Extract the [X, Y] coordinate from the center of the cell holding the provided text.  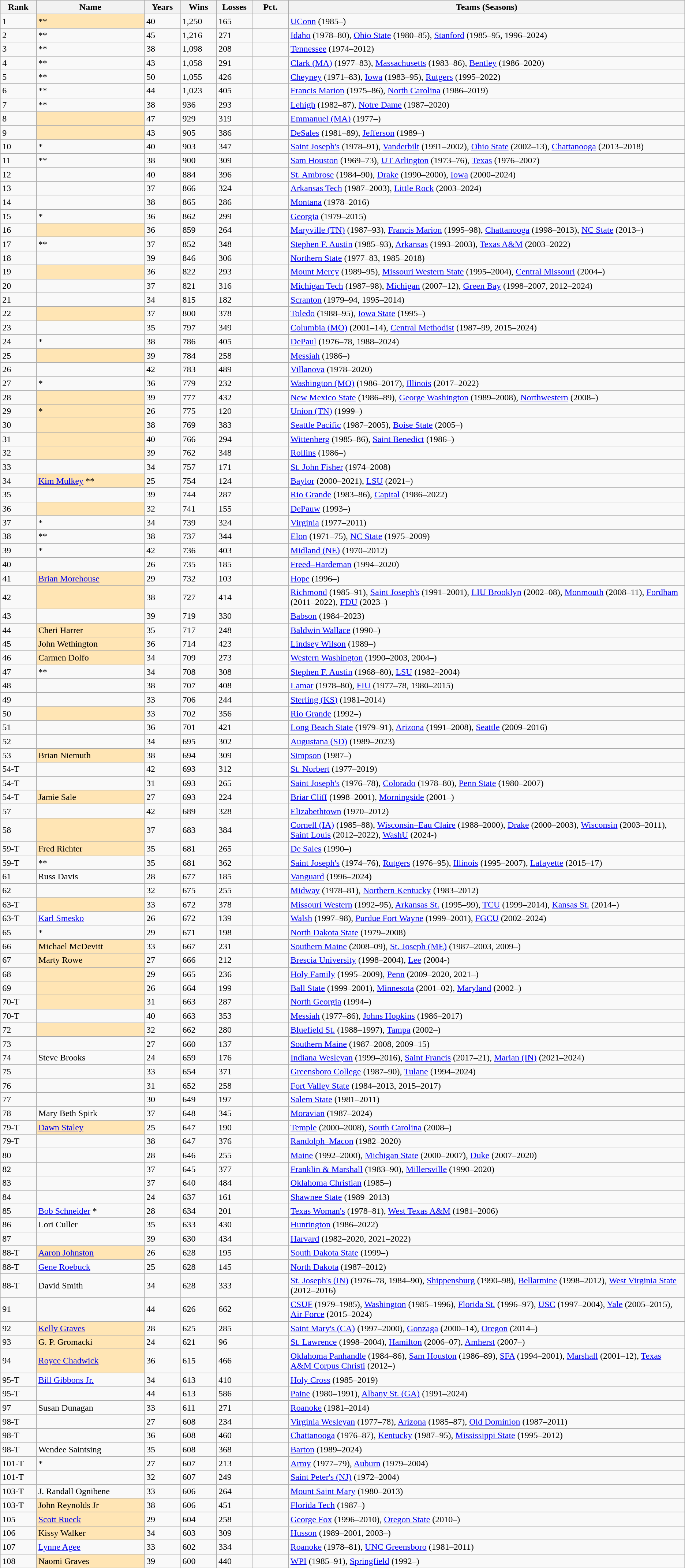
294 [234, 439]
Franklin & Marshall (1983–90), Millersville (1990–2020) [487, 1169]
654 [198, 1071]
Michael McDevitt [90, 946]
176 [234, 1058]
306 [234, 258]
376 [234, 1141]
Army (1977–79), Auburn (1979–2004) [487, 1463]
403 [234, 550]
Saint Joseph's (1976–78), Colorado (1978–80), Penn State (1980–2007) [487, 783]
Saint Joseph's (1974–76), Rutgers (1976–95), Illinois (1995–2007), Lafayette (2015–17) [487, 862]
Francis Marion (1975–86), North Carolina (1986–2019) [487, 91]
Baylor (2000–2021), LSU (2021–) [487, 481]
248 [234, 630]
Midland (NE) (1970–2012) [487, 550]
677 [198, 877]
57 [18, 811]
Georgia (1979–2015) [487, 216]
637 [198, 1197]
362 [234, 862]
Karl Smesko [90, 918]
49 [18, 700]
161 [234, 1197]
12 [18, 175]
353 [234, 1016]
408 [234, 686]
16 [18, 230]
80 [18, 1155]
Clark (MA) (1977–83), Massachusetts (1983–86), Bentley (1986–2020) [487, 63]
Vanguard (1996–2024) [487, 877]
8 [18, 119]
Missouri Western (1992–95), Arkansas St. (1995–99), TCU (1999–2014), Kansas St. (2014–) [487, 905]
108 [18, 1561]
George Fox (1996–2010), Oregon State (2010–) [487, 1519]
78 [18, 1114]
689 [198, 811]
368 [234, 1449]
Long Beach State (1979–91), Arizona (1991–2008), Seattle (2009–2016) [487, 727]
Steve Brooks [90, 1058]
Years [162, 7]
Holy Family (1995–2009), Penn (2009–2020, 2021–) [487, 974]
Royce Chadwick [90, 1361]
2 [18, 35]
1 [18, 21]
22 [18, 314]
Kim Mulkey ** [90, 481]
866 [198, 188]
107 [18, 1547]
58 [18, 830]
Simpson (1987–) [487, 755]
709 [198, 658]
757 [198, 467]
Huntington (1986–2022) [487, 1225]
903 [198, 146]
Freed–Hardeman (1994–2020) [487, 564]
249 [234, 1477]
Carmen Dolfo [90, 658]
466 [234, 1361]
859 [198, 230]
815 [198, 300]
Wins [198, 7]
97 [18, 1408]
602 [198, 1547]
862 [198, 216]
396 [234, 175]
212 [234, 960]
625 [198, 1328]
434 [234, 1239]
Montana (1978–2016) [487, 202]
St. John Fisher (1974–2008) [487, 467]
299 [234, 216]
694 [198, 755]
Randolph–Macon (1982–2020) [487, 1141]
62 [18, 891]
489 [234, 369]
741 [198, 509]
76 [18, 1086]
77 [18, 1100]
199 [234, 988]
Mount Saint Mary (1980–2013) [487, 1491]
414 [234, 597]
DeSales (1981–89), Jefferson (1989–) [487, 132]
John Wethington [90, 644]
4 [18, 63]
J. Randall Ognibene [90, 1491]
Northern State (1977–83, 1985–2018) [487, 258]
371 [234, 1071]
484 [234, 1183]
St. Lawrence (1998–2004), Hamilton (2006–07), Amherst (2007–) [487, 1342]
779 [198, 383]
Pct. [270, 7]
13 [18, 188]
333 [234, 1285]
1,098 [198, 49]
604 [198, 1519]
Kelly Graves [90, 1328]
234 [234, 1422]
Bill Gibbons Jr. [90, 1380]
Tennessee (1974–2012) [487, 49]
349 [234, 328]
Holy Cross (1985–2019) [487, 1380]
St. Norbert (1977–2019) [487, 769]
707 [198, 686]
St. Ambrose (1984–90), Drake (1990–2000), Iowa (2000–2024) [487, 175]
852 [198, 244]
626 [198, 1309]
Mary Beth Spirk [90, 1114]
232 [234, 383]
Cornell (IA) (1985–88), Wisconsin–Eau Claire (1988–2000), Drake (2000–2003), Wisconsin (2003–2011), Saint Louis (2012–2022), WashU (2024-) [487, 830]
273 [234, 658]
105 [18, 1519]
Dawn Staley [90, 1127]
660 [198, 1044]
671 [198, 932]
Kissy Walker [90, 1533]
Losses [234, 7]
Richmond (1985–91), Saint Joseph's (1991–2001), LIU Brooklyn (2002–08), Monmouth (2008–11), Fordham (2011–2022), FDU (2023–) [487, 597]
732 [198, 578]
345 [234, 1114]
Hope (1996–) [487, 578]
155 [234, 509]
Columbia (MO) (2001–14), Central Methodist (1987–99, 2015–2024) [487, 328]
735 [198, 564]
Oklahoma Panhandle (1984–86), Sam Houston (1986–89), SFA (1994–2001), Marshall (2001–12), Texas A&M Corpus Christi (2012–) [487, 1361]
451 [234, 1505]
426 [234, 77]
316 [234, 286]
344 [234, 536]
586 [234, 1394]
797 [198, 328]
900 [198, 160]
Midway (1978–81), Northern Kentucky (1983–2012) [487, 891]
356 [234, 714]
208 [234, 49]
884 [198, 175]
736 [198, 550]
905 [198, 132]
87 [18, 1239]
Teams (Seasons) [487, 7]
85 [18, 1211]
5 [18, 77]
92 [18, 1328]
St. Joseph's (IN) (1976–78, 1984–90), Shippensburg (1990–98), Bellarmine (1998–2012), West Virginia State (2012–2016) [487, 1285]
Indiana Wesleyan (1999–2016), Saint Francis (2017–21), Marian (IN) (2021–2024) [487, 1058]
61 [18, 877]
Scranton (1979–94, 1995–2014) [487, 300]
Texas Woman's (1978–81), West Texas A&M (1981–2006) [487, 1211]
727 [198, 597]
Florida Tech (1987–) [487, 1505]
171 [234, 467]
695 [198, 741]
Rollins (1986–) [487, 453]
CSUF (1979–1985), Washington (1985–1996), Florida St. (1996–97), USC (1997–2004), Yale (2005–2015), Air Force (2015–2024) [487, 1309]
Oklahoma Christian (1985–) [487, 1183]
645 [198, 1169]
137 [234, 1044]
6 [18, 91]
Maine (1992–2000), Michigan State (2000–2007), Duke (2007–2020) [487, 1155]
84 [18, 1197]
615 [198, 1361]
Husson (1989–2001, 2003–) [487, 1533]
386 [234, 132]
Messiah (1986–) [487, 355]
103 [234, 578]
66 [18, 946]
Lindsey Wilson (1989–) [487, 644]
410 [234, 1380]
20 [18, 286]
Bluefield St. (1988–1997), Tampa (2002–) [487, 1030]
460 [234, 1436]
800 [198, 314]
Name [90, 7]
762 [198, 453]
Bob Schneider * [90, 1211]
15 [18, 216]
93 [18, 1342]
94 [18, 1361]
John Reynolds Jr [90, 1505]
665 [198, 974]
865 [198, 202]
Virginia Wesleyan (1977–78), Arizona (1985–87), Old Dominion (1987–2011) [487, 1422]
Lamar (1978–80), FIU (1977–78, 1980–2015) [487, 686]
1,055 [198, 77]
Roanoke (1978–81), UNC Greensboro (1981–2011) [487, 1547]
Susan Dunagan [90, 1408]
Villanova (1978–2020) [487, 369]
766 [198, 439]
384 [234, 830]
19 [18, 272]
423 [234, 644]
Ball State (1999–2001), Minnesota (2001–02), Maryland (2002–) [487, 988]
Rio Grande (1983–86), Capital (1986–2022) [487, 495]
Saint Joseph's (1978–91), Vanderbilt (1991–2002), Ohio State (2002–13), Chattanooga (2013–2018) [487, 146]
603 [198, 1533]
68 [18, 974]
North Dakota State (1979–2008) [487, 932]
784 [198, 355]
708 [198, 672]
285 [234, 1328]
UConn (1985–) [487, 21]
46 [18, 658]
621 [198, 1342]
David Smith [90, 1285]
777 [198, 397]
822 [198, 272]
165 [234, 21]
Wendee Saintsing [90, 1449]
11 [18, 160]
145 [234, 1266]
Cheri Harrer [90, 630]
244 [234, 700]
Union (TN) (1999–) [487, 411]
Seattle Pacific (1987–2005), Boise State (2005–) [487, 425]
Elon (1971–75), NC State (1975–2009) [487, 536]
224 [234, 797]
659 [198, 1058]
86 [18, 1225]
719 [198, 616]
Jamie Sale [90, 797]
182 [234, 300]
190 [234, 1127]
Fred Richter [90, 849]
Paine (1980–1991), Albany St. (GA) (1991–2024) [487, 1394]
Sterling (KS) (1981–2014) [487, 700]
649 [198, 1100]
Russ Davis [90, 877]
Brescia University (1998–2004), Lee (2004-) [487, 960]
3 [18, 49]
701 [198, 727]
Baldwin Wallace (1990–) [487, 630]
Mount Mercy (1989–95), Missouri Western State (1995–2004), Central Missouri (2004–) [487, 272]
Brian Niemuth [90, 755]
611 [198, 1408]
18 [18, 258]
646 [198, 1155]
Saint Mary's (CA) (1997–2000), Gonzaga (2000–14), Oregon (2014–) [487, 1328]
Lori Culler [90, 1225]
75 [18, 1071]
197 [234, 1100]
Southern Maine (1987–2008, 2009–15) [487, 1044]
739 [198, 523]
Saint Peter's (NJ) (1972–2004) [487, 1477]
Greensboro College (1987–90), Tulane (1994–2024) [487, 1071]
7 [18, 105]
291 [234, 63]
377 [234, 1169]
198 [234, 932]
23 [18, 328]
73 [18, 1044]
Naomi Graves [90, 1561]
440 [234, 1561]
Barton (1989–2024) [487, 1449]
936 [198, 105]
754 [198, 481]
Chattanooga (1976–87), Kentucky (1987–95), Mississippi State (1995–2012) [487, 1436]
53 [18, 755]
667 [198, 946]
432 [234, 397]
302 [234, 741]
67 [18, 960]
83 [18, 1183]
Augustana (SD) (1989–2023) [487, 741]
1,216 [198, 35]
WPI (1985–91), Springfield (1992–) [487, 1561]
786 [198, 341]
1,250 [198, 21]
308 [234, 672]
Michigan Tech (1987–98), Michigan (2007–12), Green Bay (1998–2007, 2012–2024) [487, 286]
Babson (1984–2023) [487, 616]
640 [198, 1183]
North Georgia (1994–) [487, 1002]
334 [234, 1547]
120 [234, 411]
South Dakota State (1999–) [487, 1253]
Gene Roebuck [90, 1266]
82 [18, 1169]
Washington (MO) (1986–2017), Illinois (2017–2022) [487, 383]
Wittenberg (1985–86), Saint Benedict (1986–) [487, 439]
21 [18, 300]
96 [234, 1342]
DePaul (1976–78, 1988–2024) [487, 341]
Elizabethtown (1970–2012) [487, 811]
1,023 [198, 91]
648 [198, 1114]
Virginia (1977–2011) [487, 523]
634 [198, 1211]
783 [198, 369]
17 [18, 244]
Lynne Agee [90, 1547]
702 [198, 714]
383 [234, 425]
Scott Rueck [90, 1519]
Rank [18, 7]
201 [234, 1211]
52 [18, 741]
Temple (2000–2008), South Carolina (2008–) [487, 1127]
De Sales (1990–) [487, 849]
Southern Maine (2008–09), St. Joseph (ME) (1987–2003, 2009–) [487, 946]
714 [198, 644]
430 [234, 1225]
421 [234, 727]
706 [198, 700]
1,058 [198, 63]
Messiah (1977–86), Johns Hopkins (1986–2017) [487, 1016]
Fort Valley State (1984–2013, 2015–2017) [487, 1086]
Western Washington (1990–2003, 2004–) [487, 658]
Roanoke (1981–2014) [487, 1408]
Marty Rowe [90, 960]
633 [198, 1225]
Sam Houston (1969–73), UT Arlington (1973–76), Texas (1976–2007) [487, 160]
737 [198, 536]
213 [234, 1463]
236 [234, 974]
Shawnee State (1989–2013) [487, 1197]
139 [234, 918]
65 [18, 932]
Aaron Johnston [90, 1253]
10 [18, 146]
DePauw (1993–) [487, 509]
Toledo (1988–95), Iowa State (1995–) [487, 314]
Idaho (1978–80), Ohio State (1980–85), Stanford (1985–95, 1996–2024) [487, 35]
Emmanuel (MA) (1977–) [487, 119]
9 [18, 132]
Arkansas Tech (1987–2003), Little Rock (2003–2024) [487, 188]
Moravian (1987–2024) [487, 1114]
744 [198, 495]
630 [198, 1239]
74 [18, 1058]
280 [234, 1030]
652 [198, 1086]
600 [198, 1561]
Briar Cliff (1998–2001), Morningside (2001–) [487, 797]
846 [198, 258]
51 [18, 727]
Rio Grande (1992–) [487, 714]
347 [234, 146]
Cheyney (1971–83), Iowa (1983–95), Rutgers (1995–2022) [487, 77]
41 [18, 578]
New Mexico State (1986–89), George Washington (1989–2008), Northwestern (2008–) [487, 397]
69 [18, 988]
195 [234, 1253]
72 [18, 1030]
717 [198, 630]
106 [18, 1533]
312 [234, 769]
Brian Morehouse [90, 578]
91 [18, 1309]
Salem State (1981–2011) [487, 1100]
328 [234, 811]
319 [234, 119]
769 [198, 425]
Stephen F. Austin (1985–93), Arkansas (1993–2003), Texas A&M (2003–2022) [487, 244]
Lehigh (1982–87), Notre Dame (1987–2020) [487, 105]
821 [198, 286]
North Dakota (1987–2012) [487, 1266]
124 [234, 481]
Harvard (1982–2020, 2021–2022) [487, 1239]
286 [234, 202]
666 [198, 960]
683 [198, 830]
Stephen F. Austin (1968–80), LSU (1982–2004) [487, 672]
775 [198, 411]
231 [234, 946]
14 [18, 202]
675 [198, 891]
Walsh (1997–98), Purdue Fort Wayne (1999–2001), FGCU (2002–2024) [487, 918]
G. P. Gromacki [90, 1342]
330 [234, 616]
929 [198, 119]
664 [198, 988]
48 [18, 686]
Maryville (TN) (1987–93), Francis Marion (1995–98), Chattanooga (1998–2013), NC State (2013–) [487, 230]
